Determine the [x, y] coordinate at the center of the cell enclosing the given text.  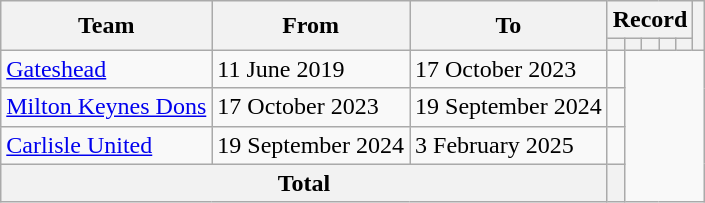
Milton Keynes Dons [106, 107]
Carlisle United [106, 145]
3 February 2025 [509, 145]
11 June 2019 [311, 69]
From [311, 26]
To [509, 26]
Gateshead [106, 69]
Record [650, 20]
Team [106, 26]
Total [304, 183]
